Find where the given text appears and provide that cell's center as [x, y] coordinate. 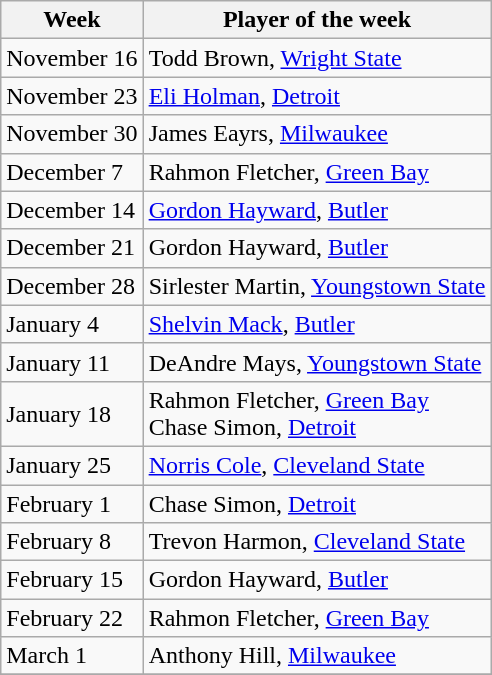
Todd Brown, Wright State [317, 58]
January 18 [72, 414]
Chase Simon, Detroit [317, 503]
February 15 [72, 580]
December 28 [72, 286]
December 14 [72, 210]
February 22 [72, 618]
Sirlester Martin, Youngstown State [317, 286]
November 30 [72, 134]
Norris Cole, Cleveland State [317, 465]
November 16 [72, 58]
Player of the week [317, 20]
January 11 [72, 362]
December 21 [72, 248]
March 1 [72, 656]
James Eayrs, Milwaukee [317, 134]
February 1 [72, 503]
Week [72, 20]
Eli Holman, Detroit [317, 96]
January 25 [72, 465]
November 23 [72, 96]
Rahmon Fletcher, Green BayChase Simon, Detroit [317, 414]
Trevon Harmon, Cleveland State [317, 542]
February 8 [72, 542]
DeAndre Mays, Youngstown State [317, 362]
December 7 [72, 172]
January 4 [72, 324]
Anthony Hill, Milwaukee [317, 656]
Shelvin Mack, Butler [317, 324]
